Detect which cell encompasses the target text, then output its (X, Y) center coordinate. 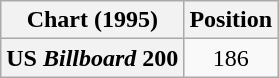
Chart (1995) (92, 20)
186 (231, 58)
US Billboard 200 (92, 58)
Position (231, 20)
